Provide the (X, Y) coordinate of the cell's center where the given text is located.  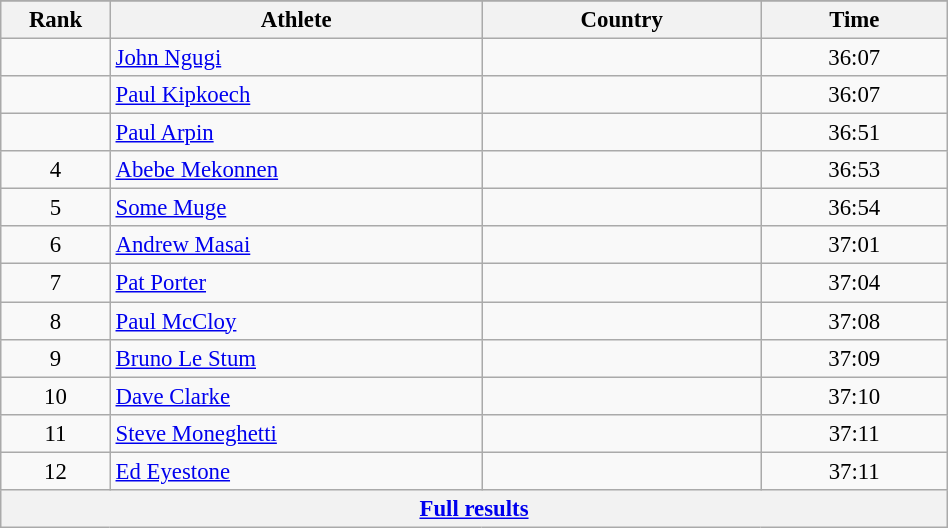
Some Muge (296, 208)
37:10 (854, 396)
Country (622, 20)
Dave Clarke (296, 396)
36:54 (854, 208)
Time (854, 20)
37:01 (854, 245)
10 (56, 396)
12 (56, 471)
John Ngugi (296, 58)
Steve Moneghetti (296, 433)
4 (56, 170)
Paul McCloy (296, 321)
Bruno Le Stum (296, 358)
Athlete (296, 20)
Abebe Mekonnen (296, 170)
37:08 (854, 321)
36:51 (854, 133)
37:04 (854, 283)
8 (56, 321)
Paul Kipkoech (296, 95)
5 (56, 208)
37:09 (854, 358)
Rank (56, 20)
6 (56, 245)
Full results (474, 509)
Andrew Masai (296, 245)
36:53 (854, 170)
7 (56, 283)
Ed Eyestone (296, 471)
11 (56, 433)
9 (56, 358)
Paul Arpin (296, 133)
Pat Porter (296, 283)
